Detect which cell encompasses the target text, then output its (x, y) center coordinate. 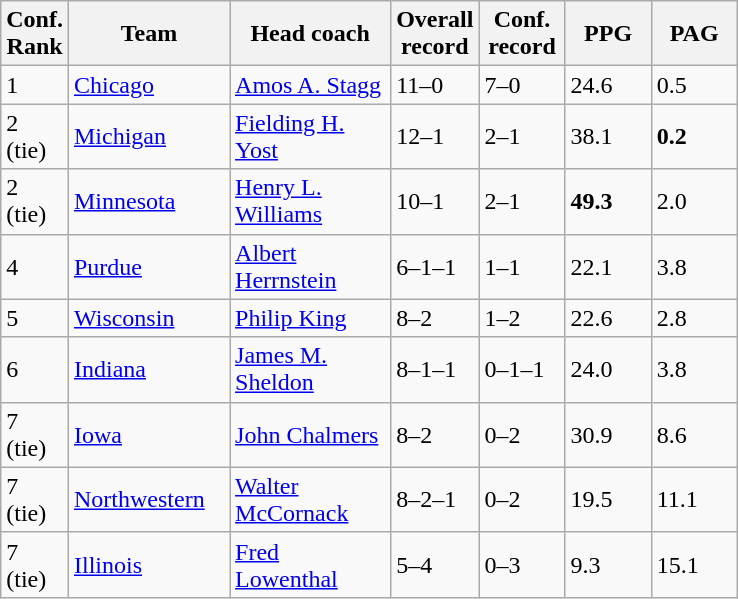
Illinois (148, 564)
Indiana (148, 370)
6 (35, 370)
30.9 (608, 434)
Albert Herrnstein (310, 266)
22.6 (608, 318)
49.3 (608, 202)
Wisconsin (148, 318)
Conf. record (522, 34)
22.1 (608, 266)
James M. Sheldon (310, 370)
5 (35, 318)
PPG (608, 34)
8–1–1 (435, 370)
8.6 (694, 434)
11–0 (435, 85)
Conf. Rank (35, 34)
24.0 (608, 370)
Amos A. Stagg (310, 85)
2.8 (694, 318)
9.3 (608, 564)
Team (148, 34)
11.1 (694, 500)
4 (35, 266)
Michigan (148, 136)
0–3 (522, 564)
19.5 (608, 500)
Minnesota (148, 202)
8–2–1 (435, 500)
6–1–1 (435, 266)
Fred Lowenthal (310, 564)
24.6 (608, 85)
Iowa (148, 434)
0.2 (694, 136)
Fielding H. Yost (310, 136)
0–1–1 (522, 370)
38.1 (608, 136)
Purdue (148, 266)
John Chalmers (310, 434)
Henry L. Williams (310, 202)
1–2 (522, 318)
Northwestern (148, 500)
1 (35, 85)
Philip King (310, 318)
7–0 (522, 85)
10–1 (435, 202)
Overall record (435, 34)
Head coach (310, 34)
15.1 (694, 564)
Walter McCornack (310, 500)
Chicago (148, 85)
12–1 (435, 136)
2.0 (694, 202)
PAG (694, 34)
5–4 (435, 564)
0.5 (694, 85)
1–1 (522, 266)
